Return the [X, Y] coordinate for the center point of the cell that contains the specified text.  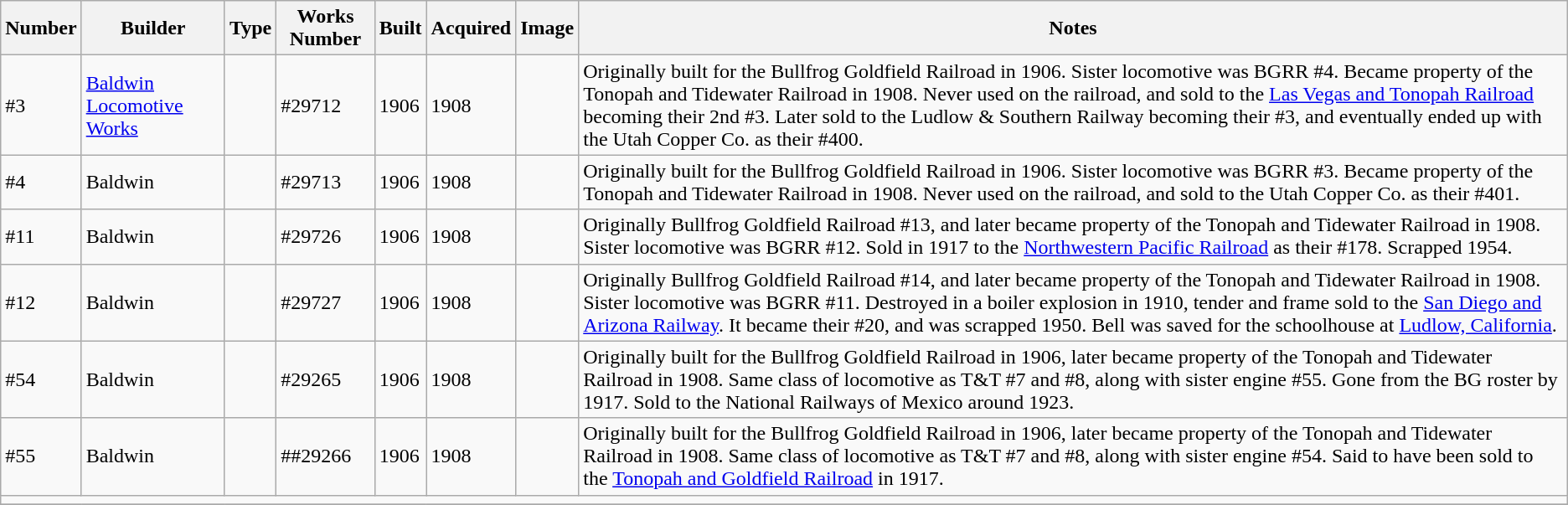
#29712 [326, 106]
Built [400, 28]
##29266 [326, 456]
Works Number [326, 28]
Image [548, 28]
Type [250, 28]
#29713 [326, 183]
Notes [1074, 28]
#12 [41, 302]
Builder [152, 28]
Number [41, 28]
#11 [41, 236]
#54 [41, 379]
#55 [41, 456]
#29726 [326, 236]
#29727 [326, 302]
#29265 [326, 379]
#4 [41, 183]
Acquired [471, 28]
#3 [41, 106]
Baldwin Locomotive Works [152, 106]
